Detect which cell encompasses the target text, then output its [X, Y] center coordinate. 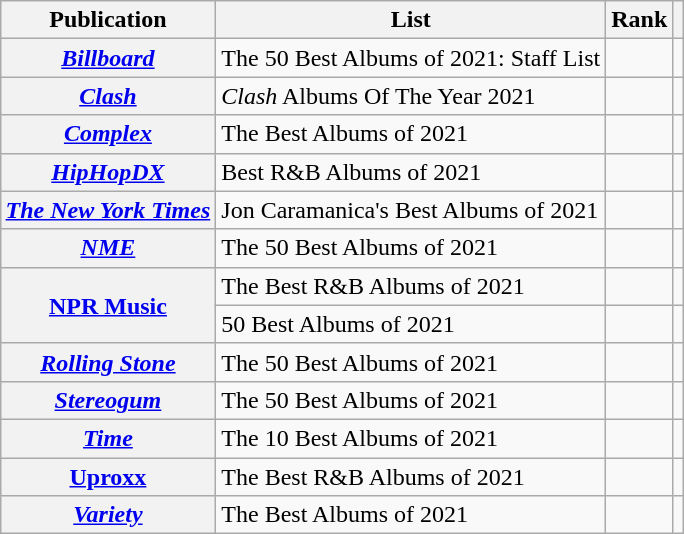
Stereogum [108, 400]
Best R&B Albums of 2021 [411, 172]
Complex [108, 134]
Clash [108, 96]
Publication [108, 20]
HipHopDX [108, 172]
NPR Music [108, 305]
The New York Times [108, 210]
Rolling Stone [108, 362]
50 Best Albums of 2021 [411, 324]
Clash Albums Of The Year 2021 [411, 96]
Billboard [108, 58]
The 10 Best Albums of 2021 [411, 438]
Rank [640, 20]
Time [108, 438]
The 50 Best Albums of 2021: Staff List [411, 58]
NME [108, 248]
List [411, 20]
Variety [108, 515]
Jon Caramanica's Best Albums of 2021 [411, 210]
Uproxx [108, 477]
